Search for the cell housing the specified text and yield its [X, Y] center coordinate. 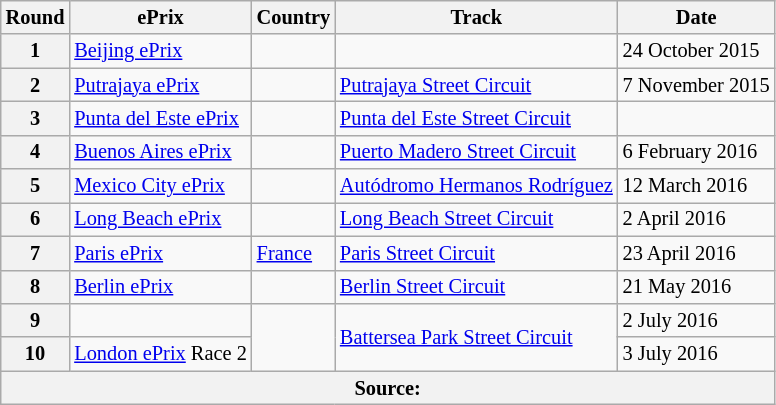
Putrajaya Street Circuit [476, 85]
3 [36, 118]
21 May 2016 [696, 287]
Paris Street Circuit [476, 253]
Puerto Madero Street Circuit [476, 152]
4 [36, 152]
France [294, 253]
Punta del Este ePrix [160, 118]
2 July 2016 [696, 320]
Long Beach Street Circuit [476, 219]
10 [36, 354]
ePrix [160, 17]
Buenos Aires ePrix [160, 152]
1 [36, 51]
Battersea Park Street Circuit [476, 336]
Date [696, 17]
Paris ePrix [160, 253]
Beijing ePrix [160, 51]
Berlin ePrix [160, 287]
2 April 2016 [696, 219]
Round [36, 17]
Putrajaya ePrix [160, 85]
Punta del Este Street Circuit [476, 118]
3 July 2016 [696, 354]
Country [294, 17]
Track [476, 17]
9 [36, 320]
6 February 2016 [696, 152]
7 November 2015 [696, 85]
2 [36, 85]
5 [36, 186]
12 March 2016 [696, 186]
Autódromo Hermanos Rodríguez [476, 186]
24 October 2015 [696, 51]
Berlin Street Circuit [476, 287]
Mexico City ePrix [160, 186]
8 [36, 287]
7 [36, 253]
6 [36, 219]
Long Beach ePrix [160, 219]
Source: [388, 388]
23 April 2016 [696, 253]
London ePrix Race 2 [160, 354]
